Scan for the cell matching the given text and deliver its [x, y] coordinate at center. 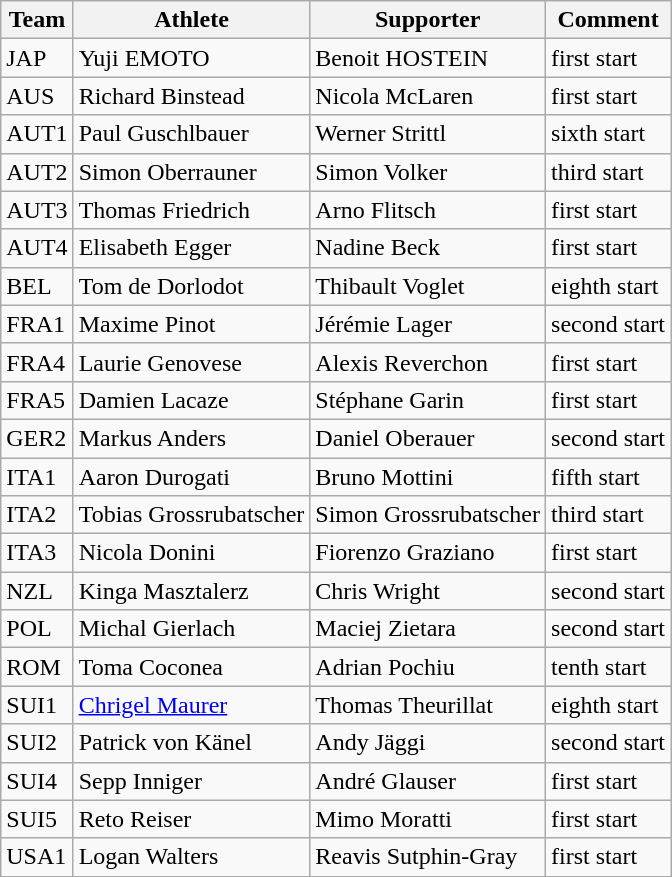
AUT1 [37, 134]
Arno Flitsch [428, 210]
SUI4 [37, 781]
Patrick von Känel [192, 743]
FRA5 [37, 400]
Maxime Pinot [192, 324]
Andy Jäggi [428, 743]
fifth start [608, 477]
SUI5 [37, 819]
Stéphane Garin [428, 400]
ITA2 [37, 515]
ITA3 [37, 553]
Athlete [192, 20]
POL [37, 629]
Simon Oberrauner [192, 172]
Jérémie Lager [428, 324]
Paul Guschlbauer [192, 134]
Laurie Genovese [192, 362]
Alexis Reverchon [428, 362]
AUS [37, 96]
Tom de Dorlodot [192, 286]
Markus Anders [192, 438]
Tobias Grossrubatscher [192, 515]
Reavis Sutphin-Gray [428, 857]
Nicola Donini [192, 553]
sixth start [608, 134]
USA1 [37, 857]
Werner Strittl [428, 134]
AUT4 [37, 248]
Daniel Oberauer [428, 438]
Chris Wright [428, 591]
Nicola McLaren [428, 96]
SUI2 [37, 743]
Elisabeth Egger [192, 248]
JAP [37, 58]
Aaron Durogati [192, 477]
FRA1 [37, 324]
Thomas Friedrich [192, 210]
ROM [37, 667]
AUT3 [37, 210]
Simon Volker [428, 172]
Adrian Pochiu [428, 667]
Bruno Mottini [428, 477]
Mimo Moratti [428, 819]
Damien Lacaze [192, 400]
Yuji EMOTO [192, 58]
Reto Reiser [192, 819]
FRA4 [37, 362]
SUI1 [37, 705]
Nadine Beck [428, 248]
Team [37, 20]
Simon Grossrubatscher [428, 515]
Comment [608, 20]
Fiorenzo Graziano [428, 553]
Michal Gierlach [192, 629]
André Glauser [428, 781]
Thibault Voglet [428, 286]
Richard Binstead [192, 96]
tenth start [608, 667]
Chrigel Maurer [192, 705]
NZL [37, 591]
Maciej Zietara [428, 629]
AUT2 [37, 172]
ITA1 [37, 477]
Thomas Theurillat [428, 705]
Toma Coconea [192, 667]
GER2 [37, 438]
Kinga Masztalerz [192, 591]
Supporter [428, 20]
Sepp Inniger [192, 781]
Benoit HOSTEIN [428, 58]
Logan Walters [192, 857]
BEL [37, 286]
